Return (X, Y) of the center of cell containing provided text 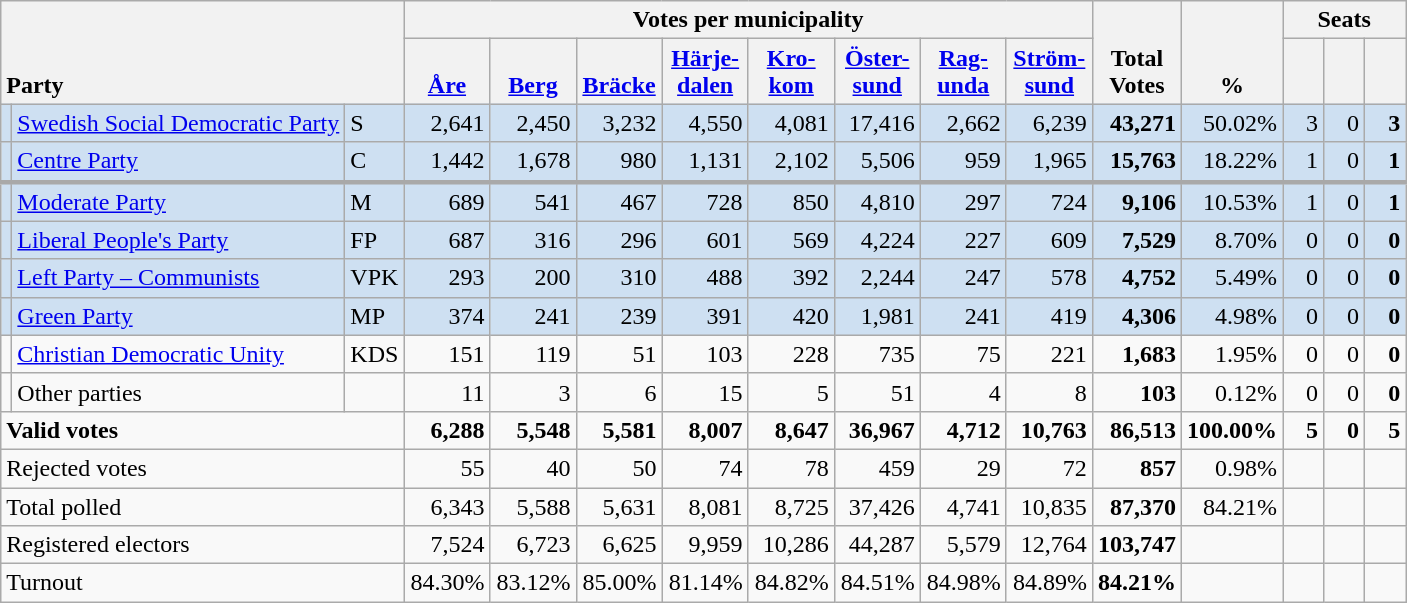
6,239 (1049, 123)
459 (877, 468)
74 (705, 468)
8,725 (791, 507)
78 (791, 468)
17,416 (877, 123)
Moderate Party (178, 202)
10,835 (1049, 507)
% (1232, 52)
541 (533, 202)
728 (705, 202)
84.82% (791, 583)
37,426 (877, 507)
4 (963, 392)
391 (705, 316)
228 (791, 354)
87,370 (1136, 507)
200 (533, 278)
1,678 (533, 162)
36,967 (877, 430)
VPK (374, 278)
724 (1049, 202)
Valid votes (202, 430)
10,286 (791, 545)
86,513 (1136, 430)
735 (877, 354)
Rag- unda (963, 72)
151 (447, 354)
850 (791, 202)
Other parties (178, 392)
6,625 (619, 545)
44,287 (877, 545)
Green Party (178, 316)
2,662 (963, 123)
1,965 (1049, 162)
6 (619, 392)
84.98% (963, 583)
C (374, 162)
Rejected votes (202, 468)
72 (1049, 468)
239 (619, 316)
4,752 (1136, 278)
M (374, 202)
15 (705, 392)
Left Party – Communists (178, 278)
Liberal People's Party (178, 240)
Härje- dalen (705, 72)
Berg (533, 72)
43,271 (1136, 123)
Votes per municipality (748, 20)
980 (619, 162)
50 (619, 468)
609 (1049, 240)
4,741 (963, 507)
247 (963, 278)
29 (963, 468)
221 (1049, 354)
Kro- kom (791, 72)
5,581 (619, 430)
297 (963, 202)
5,579 (963, 545)
227 (963, 240)
374 (447, 316)
4,712 (963, 430)
316 (533, 240)
50.02% (1232, 123)
S (374, 123)
Swedish Social Democratic Party (178, 123)
1,981 (877, 316)
2,641 (447, 123)
1,683 (1136, 354)
8 (1049, 392)
11 (447, 392)
Ström- sund (1049, 72)
6,723 (533, 545)
419 (1049, 316)
578 (1049, 278)
6,288 (447, 430)
1,131 (705, 162)
601 (705, 240)
Total Votes (1136, 52)
12,764 (1049, 545)
296 (619, 240)
5,631 (619, 507)
Christian Democratic Unity (178, 354)
8,007 (705, 430)
5,506 (877, 162)
2,102 (791, 162)
8,647 (791, 430)
15,763 (1136, 162)
4,081 (791, 123)
10.53% (1232, 202)
Party (202, 52)
2,244 (877, 278)
55 (447, 468)
569 (791, 240)
Registered electors (202, 545)
84.30% (447, 583)
310 (619, 278)
85.00% (619, 583)
9,106 (1136, 202)
4,550 (705, 123)
488 (705, 278)
293 (447, 278)
83.12% (533, 583)
Total polled (202, 507)
75 (963, 354)
84.51% (877, 583)
8.70% (1232, 240)
420 (791, 316)
3,232 (619, 123)
959 (963, 162)
5,548 (533, 430)
4,306 (1136, 316)
40 (533, 468)
Bräcke (619, 72)
KDS (374, 354)
81.14% (705, 583)
6,343 (447, 507)
857 (1136, 468)
Åre (447, 72)
Seats (1344, 20)
7,529 (1136, 240)
MP (374, 316)
0.12% (1232, 392)
1,442 (447, 162)
9,959 (705, 545)
Centre Party (178, 162)
0.98% (1232, 468)
7,524 (447, 545)
18.22% (1232, 162)
2,450 (533, 123)
4,810 (877, 202)
8,081 (705, 507)
Turnout (202, 583)
689 (447, 202)
5.49% (1232, 278)
5,588 (533, 507)
392 (791, 278)
FP (374, 240)
1.95% (1232, 354)
467 (619, 202)
84.89% (1049, 583)
10,763 (1049, 430)
103,747 (1136, 545)
119 (533, 354)
100.00% (1232, 430)
Öster- sund (877, 72)
4,224 (877, 240)
687 (447, 240)
4.98% (1232, 316)
